Determine the (x, y) coordinate at the center of the cell enclosing the given text.  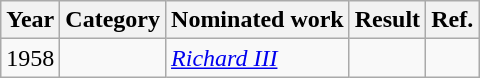
1958 (30, 58)
Category (113, 20)
Result (387, 20)
Ref. (452, 20)
Year (30, 20)
Nominated work (258, 20)
Richard III (258, 58)
